Scan for the cell matching the given text and deliver its [X, Y] coordinate at center. 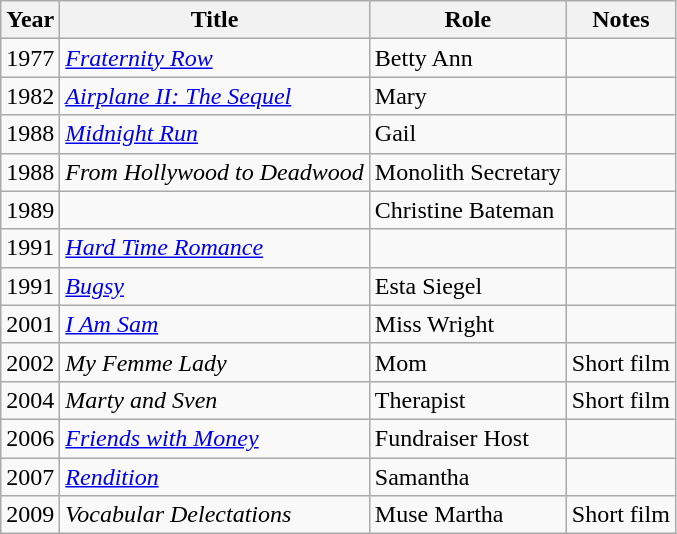
Gail [468, 134]
Mary [468, 96]
Fundraiser Host [468, 438]
Notes [620, 20]
Mom [468, 362]
My Femme Lady [214, 362]
1989 [30, 210]
2009 [30, 515]
Betty Ann [468, 58]
Role [468, 20]
1982 [30, 96]
Monolith Secretary [468, 172]
Fraternity Row [214, 58]
Vocabular Delectations [214, 515]
Christine Bateman [468, 210]
Airplane II: The Sequel [214, 96]
Muse Martha [468, 515]
Title [214, 20]
Bugsy [214, 286]
Miss Wright [468, 324]
Friends with Money [214, 438]
2001 [30, 324]
Year [30, 20]
Marty and Sven [214, 400]
Samantha [468, 477]
I Am Sam [214, 324]
2002 [30, 362]
Esta Siegel [468, 286]
2004 [30, 400]
From Hollywood to Deadwood [214, 172]
1977 [30, 58]
Hard Time Romance [214, 248]
Therapist [468, 400]
Rendition [214, 477]
Midnight Run [214, 134]
2007 [30, 477]
2006 [30, 438]
